Identify which cell holds the provided text, then report its (X, Y) central coordinate. 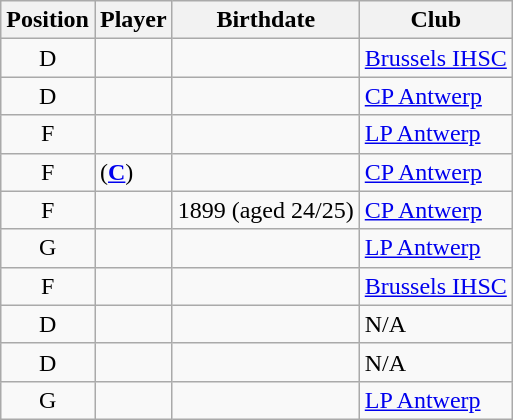
Birthdate (266, 20)
Position (48, 20)
Club (436, 20)
Player (133, 20)
(C) (133, 172)
1899 (aged 24/25) (266, 210)
